Return (X, Y) of the center of cell containing provided text 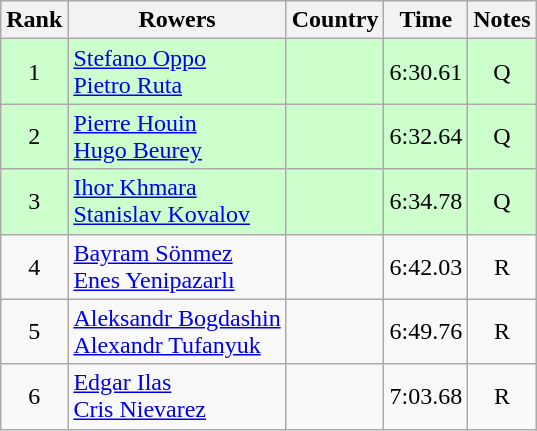
Ihor KhmaraStanislav Kovalov (177, 202)
1 (34, 72)
3 (34, 202)
6 (34, 396)
4 (34, 266)
Notes (502, 20)
6:49.76 (426, 332)
Edgar IlasCris Nievarez (177, 396)
2 (34, 136)
Time (426, 20)
6:30.61 (426, 72)
6:42.03 (426, 266)
6:34.78 (426, 202)
Aleksandr BogdashinAlexandr Tufanyuk (177, 332)
5 (34, 332)
Bayram SönmezEnes Yenipazarlı (177, 266)
Stefano OppoPietro Ruta (177, 72)
6:32.64 (426, 136)
Rank (34, 20)
7:03.68 (426, 396)
Country (335, 20)
Pierre HouinHugo Beurey (177, 136)
Rowers (177, 20)
